Return the (x, y) coordinate for the center point of the cell that contains the specified text.  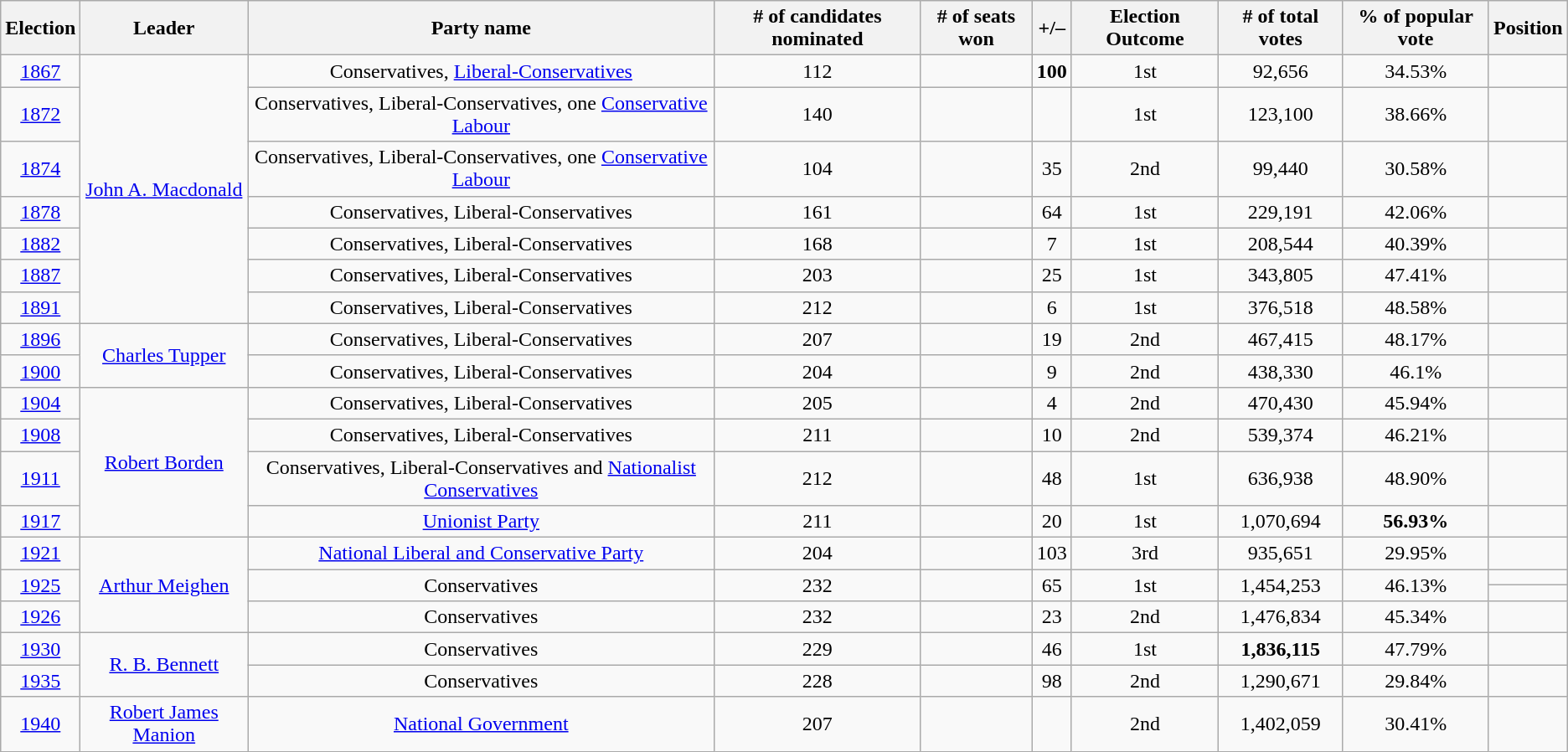
228 (818, 681)
1930 (40, 649)
1887 (40, 276)
9 (1052, 371)
1935 (40, 681)
65 (1052, 585)
20 (1052, 522)
98 (1052, 681)
46.13% (1416, 585)
Robert James Manion (164, 724)
1,290,671 (1281, 681)
29.84% (1416, 681)
636,938 (1281, 477)
% of popular vote (1416, 28)
48 (1052, 477)
103 (1052, 554)
539,374 (1281, 435)
Leader (164, 28)
1917 (40, 522)
45.94% (1416, 403)
10 (1052, 435)
140 (818, 114)
4 (1052, 403)
25 (1052, 276)
100 (1052, 71)
92,656 (1281, 71)
46.1% (1416, 371)
Party name (481, 28)
35 (1052, 169)
48.17% (1416, 339)
7 (1052, 244)
47.79% (1416, 649)
19 (1052, 339)
1900 (40, 371)
64 (1052, 212)
161 (818, 212)
1925 (40, 585)
23 (1052, 617)
229 (818, 649)
38.66% (1416, 114)
6 (1052, 307)
1891 (40, 307)
Arthur Meighen (164, 585)
438,330 (1281, 371)
1908 (40, 435)
29.95% (1416, 554)
1,454,253 (1281, 585)
Election (40, 28)
John A. Macdonald (164, 189)
467,415 (1281, 339)
1940 (40, 724)
99,440 (1281, 169)
3rd (1144, 554)
104 (818, 169)
National Government (481, 724)
Position (1528, 28)
1921 (40, 554)
National Liberal and Conservative Party (481, 554)
Robert Borden (164, 462)
1867 (40, 71)
Conservatives, Liberal-Conservatives and Nationalist Conservatives (481, 477)
Unionist Party (481, 522)
1896 (40, 339)
1,402,059 (1281, 724)
# of total votes (1281, 28)
1,476,834 (1281, 617)
205 (818, 403)
470,430 (1281, 403)
112 (818, 71)
46 (1052, 649)
1,070,694 (1281, 522)
1904 (40, 403)
203 (818, 276)
1878 (40, 212)
208,544 (1281, 244)
1882 (40, 244)
168 (818, 244)
R. B. Bennett (164, 665)
30.58% (1416, 169)
42.06% (1416, 212)
40.39% (1416, 244)
34.53% (1416, 71)
30.41% (1416, 724)
1872 (40, 114)
Election Outcome (1144, 28)
1911 (40, 477)
123,100 (1281, 114)
+/– (1052, 28)
# of candidates nominated (818, 28)
935,651 (1281, 554)
48.58% (1416, 307)
1926 (40, 617)
376,518 (1281, 307)
46.21% (1416, 435)
47.41% (1416, 276)
1874 (40, 169)
343,805 (1281, 276)
56.93% (1416, 522)
# of seats won (977, 28)
Charles Tupper (164, 355)
48.90% (1416, 477)
229,191 (1281, 212)
45.34% (1416, 617)
1,836,115 (1281, 649)
